Scan for the cell matching the given text and deliver its [x, y] coordinate at center. 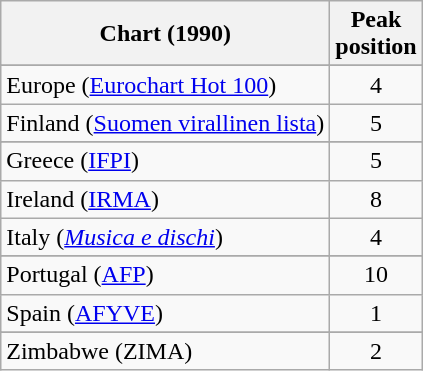
Portugal (AFP) [166, 275]
Peakposition [376, 34]
Ireland (IRMA) [166, 199]
Spain (AFYVE) [166, 313]
1 [376, 313]
Finland (Suomen virallinen lista) [166, 123]
Zimbabwe (ZIMA) [166, 351]
Greece (IFPI) [166, 161]
Chart (1990) [166, 34]
2 [376, 351]
Europe (Eurochart Hot 100) [166, 85]
Italy (Musica e dischi) [166, 237]
8 [376, 199]
10 [376, 275]
